Output the (X, Y) coordinate of the center of the cell containing the given text.  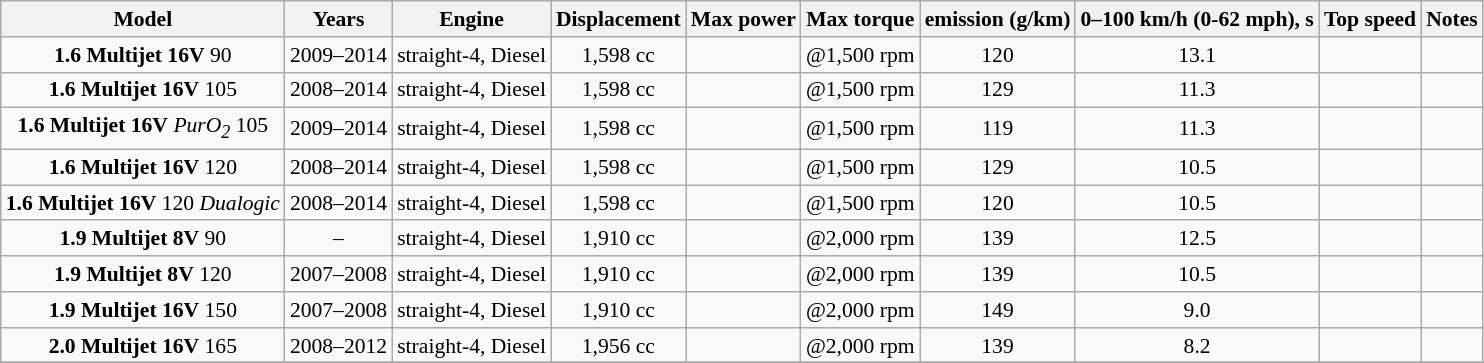
Model (143, 19)
12.5 (1196, 239)
149 (998, 310)
1.9 Multijet 8V 120 (143, 274)
1.6 Multijet 16V 105 (143, 90)
– (338, 239)
Years (338, 19)
Engine (472, 19)
Notes (1452, 19)
9.0 (1196, 310)
1.6 Multijet 16V 90 (143, 55)
1.6 Multijet 16V 120 Dualogic (143, 203)
Max power (744, 19)
Max torque (860, 19)
1.9 Multijet 16V 150 (143, 310)
13.1 (1196, 55)
0–100 km/h (0-62 mph), s (1196, 19)
Displacement (618, 19)
1.6 Multijet 16V 120 (143, 167)
119 (998, 128)
1.6 Multijet 16V PurO2 105 (143, 128)
emission (g/km) (998, 19)
1.9 Multijet 8V 90 (143, 239)
Top speed (1370, 19)
